Search for the cell housing the specified text and yield its (X, Y) center coordinate. 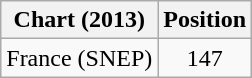
Chart (2013) (80, 20)
Position (205, 20)
France (SNEP) (80, 58)
147 (205, 58)
